Scan for the cell matching the given text and deliver its [X, Y] coordinate at center. 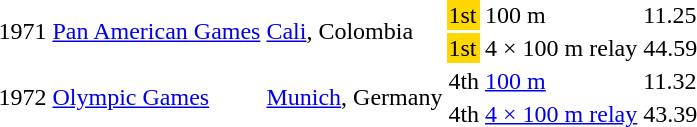
4th [464, 81]
Cali, Colombia [354, 32]
4 × 100 m relay [562, 48]
Pan American Games [156, 32]
